Return (X, Y) of the center of cell containing provided text 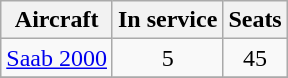
Saab 2000 (57, 58)
Seats (255, 20)
Aircraft (57, 20)
In service (167, 20)
5 (167, 58)
45 (255, 58)
